Return the [x, y] coordinate for the center point of the cell that contains the specified text.  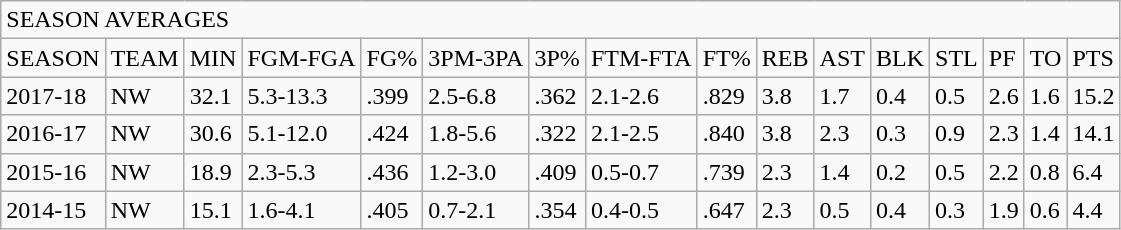
2014-15 [53, 210]
0.6 [1046, 210]
14.1 [1094, 134]
2016-17 [53, 134]
6.4 [1094, 172]
2017-18 [53, 96]
0.4-0.5 [641, 210]
.362 [557, 96]
2015-16 [53, 172]
FT% [726, 58]
4.4 [1094, 210]
30.6 [213, 134]
.322 [557, 134]
2.5-6.8 [476, 96]
REB [785, 58]
2.3-5.3 [302, 172]
2.1-2.6 [641, 96]
TO [1046, 58]
.840 [726, 134]
32.1 [213, 96]
0.7-2.1 [476, 210]
FTM-FTA [641, 58]
5.3-13.3 [302, 96]
PTS [1094, 58]
3P% [557, 58]
5.1-12.0 [302, 134]
AST [842, 58]
.405 [392, 210]
2.1-2.5 [641, 134]
2.6 [1004, 96]
SEASON AVERAGES [560, 20]
BLK [900, 58]
FG% [392, 58]
FGM-FGA [302, 58]
.409 [557, 172]
0.8 [1046, 172]
18.9 [213, 172]
1.7 [842, 96]
MIN [213, 58]
SEASON [53, 58]
1.6 [1046, 96]
0.5-0.7 [641, 172]
.647 [726, 210]
1.8-5.6 [476, 134]
15.1 [213, 210]
.436 [392, 172]
1.9 [1004, 210]
PF [1004, 58]
1.2-3.0 [476, 172]
.829 [726, 96]
0.2 [900, 172]
15.2 [1094, 96]
.354 [557, 210]
STL [957, 58]
3PM-3PA [476, 58]
.399 [392, 96]
.739 [726, 172]
0.9 [957, 134]
2.2 [1004, 172]
1.6-4.1 [302, 210]
.424 [392, 134]
TEAM [144, 58]
